Identify which cell holds the provided text, then report its (x, y) central coordinate. 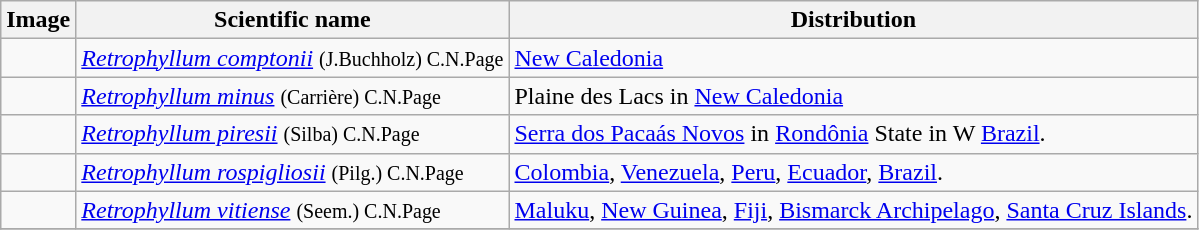
Distribution (854, 20)
Plaine des Lacs in New Caledonia (854, 96)
Maluku, New Guinea, Fiji, Bismarck Archipelago, Santa Cruz Islands. (854, 210)
Retrophyllum rospigliosii (Pilg.) C.N.Page (292, 172)
New Caledonia (854, 58)
Serra dos Pacaás Novos in Rondônia State in W Brazil. (854, 134)
Image (38, 20)
Retrophyllum piresii (Silba) C.N.Page (292, 134)
Scientific name (292, 20)
Retrophyllum minus (Carrière) C.N.Page (292, 96)
Colombia, Venezuela, Peru, Ecuador, Brazil. (854, 172)
Retrophyllum comptonii (J.Buchholz) C.N.Page (292, 58)
Retrophyllum vitiense (Seem.) C.N.Page (292, 210)
